Capture the cell that displays the provided text and extract its (X, Y) central coordinate. 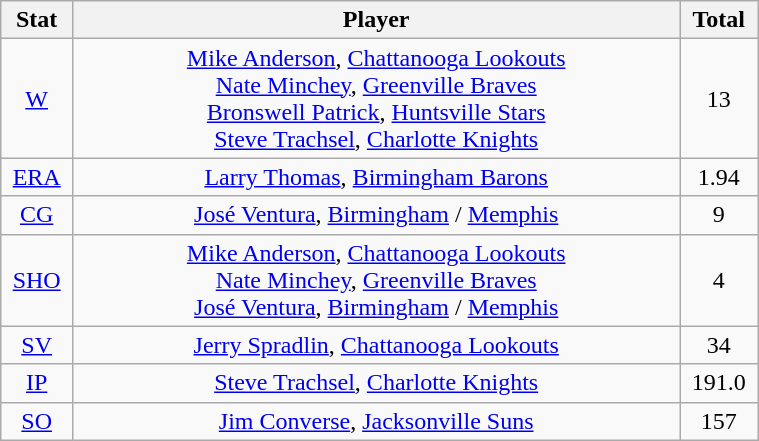
191.0 (719, 383)
1.94 (719, 177)
Jerry Spradlin, Chattanooga Lookouts (376, 345)
157 (719, 421)
IP (37, 383)
Total (719, 20)
Larry Thomas, Birmingham Barons (376, 177)
9 (719, 215)
SV (37, 345)
W (37, 98)
ERA (37, 177)
Jim Converse, Jacksonville Suns (376, 421)
José Ventura, Birmingham / Memphis (376, 215)
34 (719, 345)
13 (719, 98)
Mike Anderson, Chattanooga Lookouts Nate Minchey, Greenville Braves José Ventura, Birmingham / Memphis (376, 280)
Steve Trachsel, Charlotte Knights (376, 383)
SHO (37, 280)
SO (37, 421)
Mike Anderson, Chattanooga Lookouts Nate Minchey, Greenville Braves Bronswell Patrick, Huntsville Stars Steve Trachsel, Charlotte Knights (376, 98)
Stat (37, 20)
Player (376, 20)
4 (719, 280)
CG (37, 215)
